Detect which cell encompasses the target text, then output its (X, Y) center coordinate. 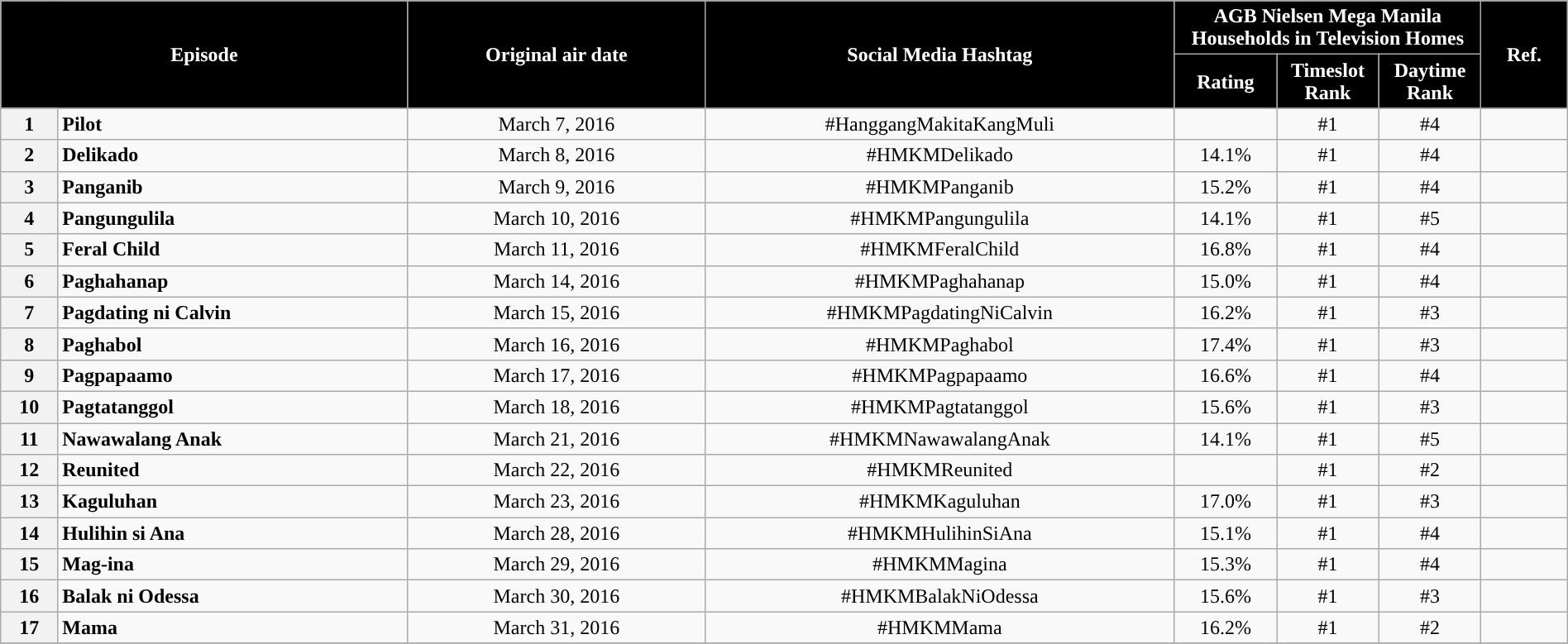
Delikado (233, 155)
Nawawalang Anak (233, 439)
15.2% (1226, 187)
Panganib (233, 187)
#HMKMMagina (940, 565)
March 29, 2016 (556, 565)
#HMKMPagdatingNiCalvin (940, 312)
Pangungulila (233, 218)
#HMKMPangungulila (940, 218)
March 30, 2016 (556, 596)
#HMKMPagtatanggol (940, 407)
8 (30, 344)
Kaguluhan (233, 502)
12 (30, 470)
Rating (1226, 81)
7 (30, 312)
15.0% (1226, 281)
#HMKMPagpapaamo (940, 375)
10 (30, 407)
Original air date (556, 55)
11 (30, 439)
15.1% (1226, 533)
5 (30, 250)
1 (30, 124)
13 (30, 502)
14 (30, 533)
#HMKMMama (940, 627)
March 31, 2016 (556, 627)
9 (30, 375)
Pagtatanggol (233, 407)
#HMKMHulihinSiAna (940, 533)
Balak ni Odessa (233, 596)
#HMKMReunited (940, 470)
3 (30, 187)
Hulihin si Ana (233, 533)
15.3% (1226, 565)
Reunited (233, 470)
#HMKMFeralChild (940, 250)
March 17, 2016 (556, 375)
March 8, 2016 (556, 155)
#HMKMBalakNiOdessa (940, 596)
#HanggangMakitaKangMuli (940, 124)
Paghabol (233, 344)
March 10, 2016 (556, 218)
March 23, 2016 (556, 502)
#HMKMKaguluhan (940, 502)
Pagpapaamo (233, 375)
March 16, 2016 (556, 344)
Feral Child (233, 250)
#HMKMPaghahanap (940, 281)
15 (30, 565)
Mag-ina (233, 565)
Mama (233, 627)
17.0% (1226, 502)
March 22, 2016 (556, 470)
March 18, 2016 (556, 407)
March 21, 2016 (556, 439)
March 15, 2016 (556, 312)
Daytime Rank (1430, 81)
AGB Nielsen Mega Manila Households in Television Homes (1328, 28)
4 (30, 218)
Ref. (1524, 55)
#HMKMPaghabol (940, 344)
17 (30, 627)
March 28, 2016 (556, 533)
#HMKMNawawalangAnak (940, 439)
#HMKMPanganib (940, 187)
16 (30, 596)
16.6% (1226, 375)
March 11, 2016 (556, 250)
Pagdating ni Calvin (233, 312)
Paghahanap (233, 281)
17.4% (1226, 344)
March 7, 2016 (556, 124)
March 9, 2016 (556, 187)
Timeslot Rank (1328, 81)
6 (30, 281)
March 14, 2016 (556, 281)
Episode (204, 55)
Social Media Hashtag (940, 55)
16.8% (1226, 250)
#HMKMDelikado (940, 155)
2 (30, 155)
Pilot (233, 124)
